Output the [x, y] coordinate of the center of the cell containing the given text.  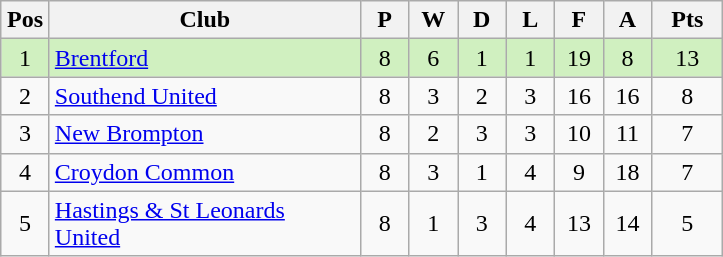
Brentford [204, 58]
W [434, 20]
D [482, 20]
19 [580, 58]
L [530, 20]
Pts [688, 20]
11 [628, 134]
Croydon Common [204, 172]
Southend United [204, 96]
A [628, 20]
Club [204, 20]
18 [628, 172]
P [384, 20]
10 [580, 134]
Pos [26, 20]
6 [434, 58]
F [580, 20]
Hastings & St Leonards United [204, 224]
14 [628, 224]
9 [580, 172]
New Brompton [204, 134]
